Determine the [x, y] coordinate at the center of the cell enclosing the given text.  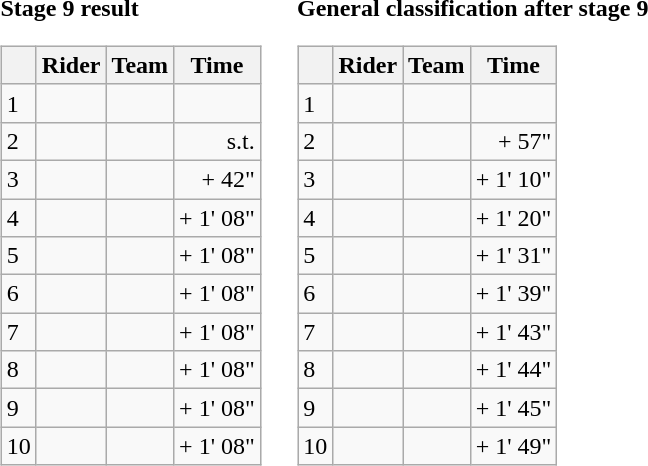
s.t. [218, 141]
+ 1' 49" [514, 446]
+ 42" [218, 179]
+ 1' 45" [514, 408]
+ 1' 44" [514, 370]
+ 1' 10" [514, 179]
+ 1' 20" [514, 217]
+ 1' 39" [514, 294]
+ 1' 43" [514, 332]
+ 57" [514, 141]
+ 1' 31" [514, 256]
